Search for the cell housing the specified text and yield its [X, Y] center coordinate. 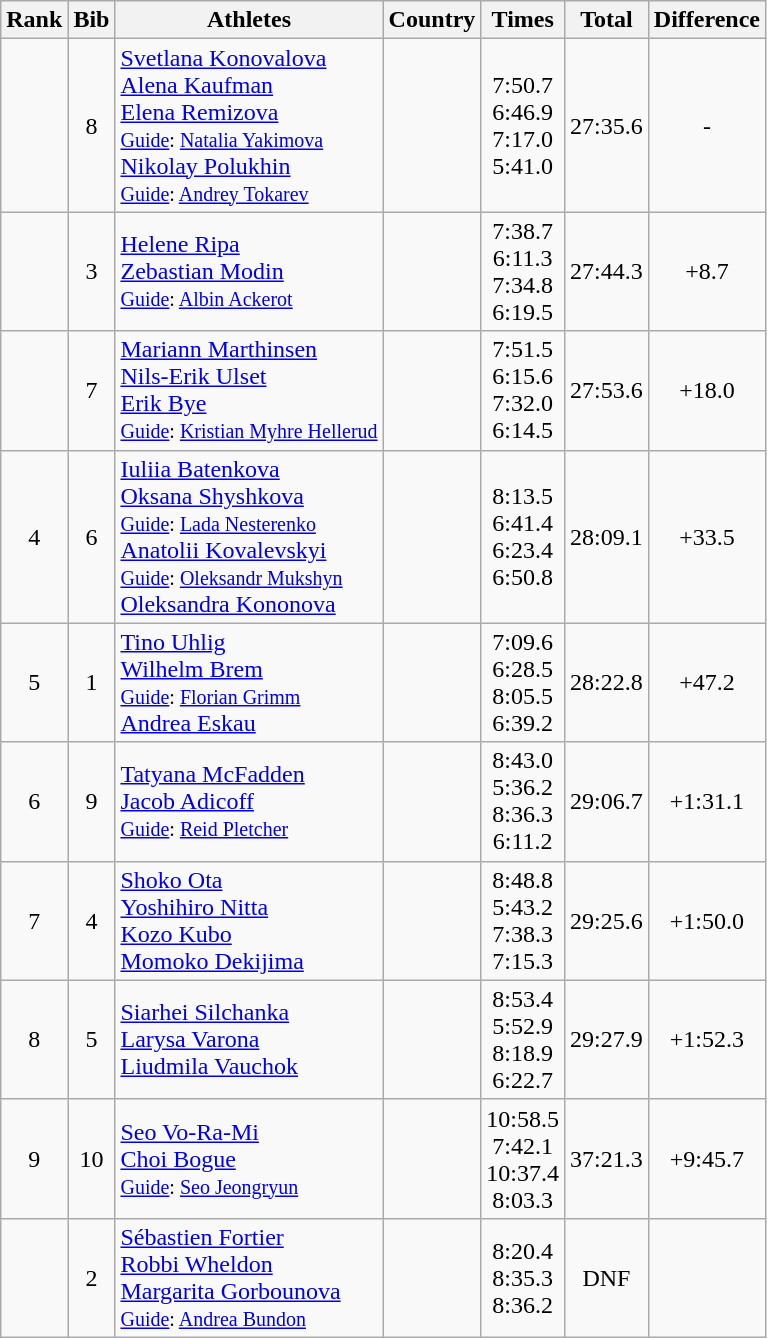
Seo Vo-Ra-MiChoi BogueGuide: Seo Jeongryun [249, 1158]
7:51.56:15.67:32.0 6:14.5 [523, 390]
27:35.6 [607, 126]
+1:50.0 [706, 920]
8:20.48:35.38:36.2 [523, 1278]
27:44.3 [607, 272]
Sébastien FortierRobbi WheldonMargarita GorbounovaGuide: Andrea Bundon [249, 1278]
28:09.1 [607, 536]
Mariann MarthinsenNils-Erik UlsetErik ByeGuide: Kristian Myhre Hellerud [249, 390]
+47.2 [706, 682]
+9:45.7 [706, 1158]
7:50.76:46.97:17.05:41.0 [523, 126]
Iuliia BatenkovaOksana ShyshkovaGuide: Lada NesterenkoAnatolii KovalevskyiGuide: Oleksandr MukshynOleksandra Kononova [249, 536]
+18.0 [706, 390]
Shoko OtaYoshihiro NittaKozo KuboMomoko Dekijima [249, 920]
28:22.8 [607, 682]
8:43.05:36.28:36.36:11.2 [523, 802]
Rank [34, 20]
29:25.6 [607, 920]
Bib [92, 20]
29:06.7 [607, 802]
8:48.85:43.27:38.37:15.3 [523, 920]
+8.7 [706, 272]
+33.5 [706, 536]
Total [607, 20]
27:53.6 [607, 390]
+1:52.3 [706, 1040]
8:13.56:41.46:23.46:50.8 [523, 536]
1 [92, 682]
Tino UhligWilhelm BremGuide: Florian GrimmAndrea Eskau [249, 682]
Helene RipaZebastian ModinGuide: Albin Ackerot [249, 272]
+1:31.1 [706, 802]
37:21.3 [607, 1158]
Tatyana McFaddenJacob AdicoffGuide: Reid Pletcher [249, 802]
8:53.45:52.98:18.96:22.7 [523, 1040]
DNF [607, 1278]
7:09.66:28.58:05.56:39.2 [523, 682]
10:58.57:42.110:37.48:03.3 [523, 1158]
29:27.9 [607, 1040]
2 [92, 1278]
Country [432, 20]
3 [92, 272]
Difference [706, 20]
- [706, 126]
7:38.76:11.37:34.86:19.5 [523, 272]
Times [523, 20]
Athletes [249, 20]
Svetlana KonovalovaAlena KaufmanElena RemizovaGuide: Natalia YakimovaNikolay PolukhinGuide: Andrey Tokarev [249, 126]
Siarhei SilchankaLarysa VaronaLiudmila Vauchok [249, 1040]
10 [92, 1158]
